Return the [x, y] coordinate for the center point of the cell that contains the specified text.  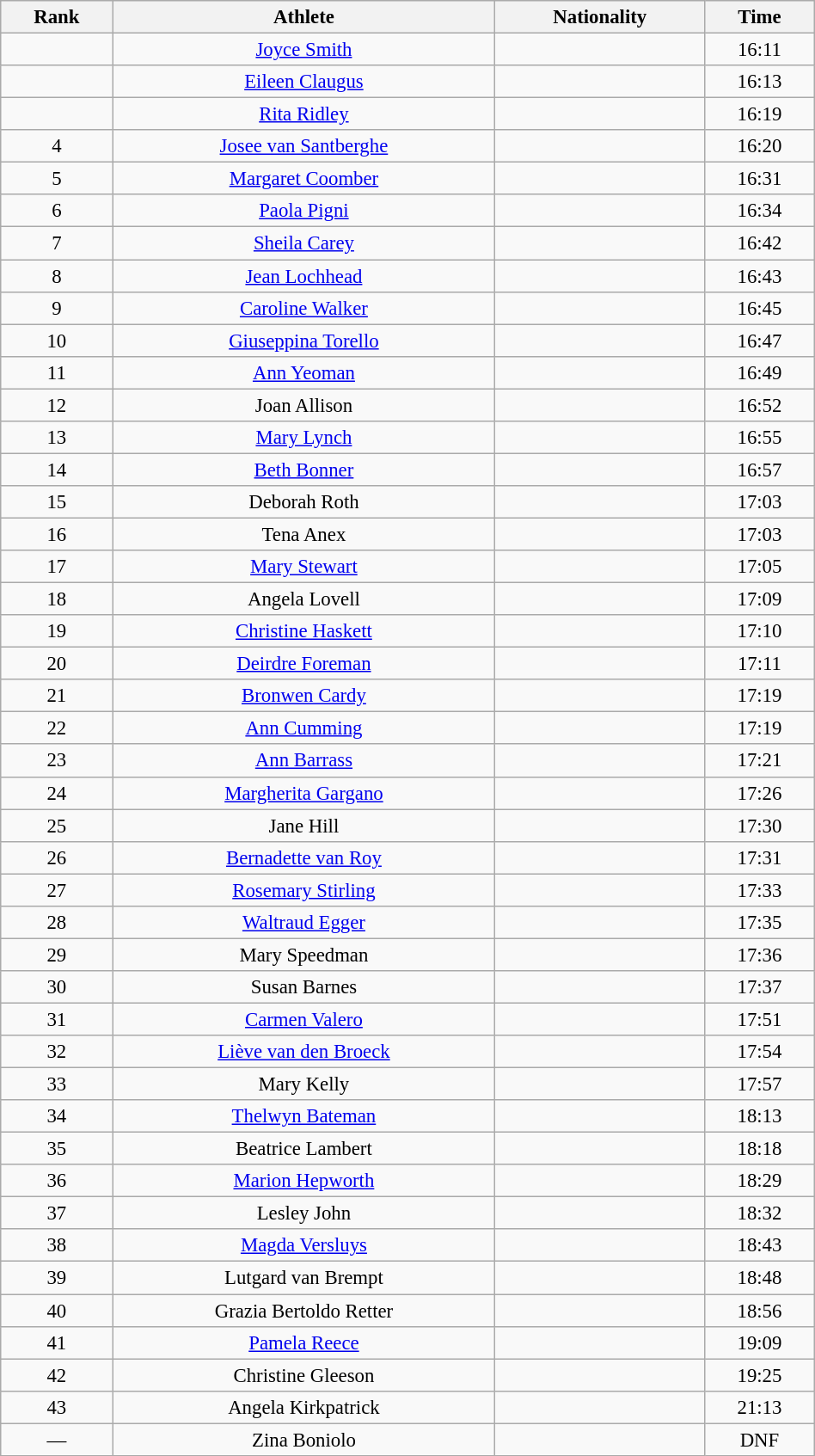
17:30 [760, 826]
Tena Anex [304, 534]
Rank [57, 17]
18:13 [760, 1116]
29 [57, 955]
32 [57, 1052]
18:32 [760, 1213]
38 [57, 1246]
Christine Haskett [304, 631]
26 [57, 857]
16:42 [760, 243]
16:57 [760, 470]
16:34 [760, 211]
Christine Gleeson [304, 1375]
18:43 [760, 1246]
Margaret Coomber [304, 179]
8 [57, 276]
41 [57, 1342]
Mary Speedman [304, 955]
Waltraud Egger [304, 923]
18:48 [760, 1278]
34 [57, 1116]
17:37 [760, 987]
21 [57, 696]
Ann Cumming [304, 728]
Jane Hill [304, 826]
17:05 [760, 567]
18:29 [760, 1181]
22 [57, 728]
33 [57, 1084]
12 [57, 405]
21:13 [760, 1407]
18:56 [760, 1311]
30 [57, 987]
4 [57, 146]
Joyce Smith [304, 50]
Pamela Reece [304, 1342]
Angela Kirkpatrick [304, 1407]
37 [57, 1213]
Magda Versluys [304, 1246]
Ann Yeoman [304, 372]
17:26 [760, 793]
Sheila Carey [304, 243]
16:31 [760, 179]
Giuseppina Torello [304, 341]
Jean Lochhead [304, 276]
17:09 [760, 599]
Josee van Santberghe [304, 146]
35 [57, 1149]
23 [57, 761]
Joan Allison [304, 405]
Zina Boniolo [304, 1440]
17:31 [760, 857]
17:10 [760, 631]
9 [57, 308]
28 [57, 923]
Bronwen Cardy [304, 696]
17:57 [760, 1084]
Ann Barrass [304, 761]
16:45 [760, 308]
19:25 [760, 1375]
17:33 [760, 890]
16:11 [760, 50]
18 [57, 599]
Thelwyn Bateman [304, 1116]
Deborah Roth [304, 502]
19:09 [760, 1342]
16:19 [760, 114]
Rosemary Stirling [304, 890]
16:43 [760, 276]
Lesley John [304, 1213]
Mary Lynch [304, 438]
13 [57, 438]
16:20 [760, 146]
14 [57, 470]
Beatrice Lambert [304, 1149]
36 [57, 1181]
18:18 [760, 1149]
10 [57, 341]
39 [57, 1278]
Margherita Gargano [304, 793]
Bernadette van Roy [304, 857]
Nationality [600, 17]
16 [57, 534]
Mary Kelly [304, 1084]
Angela Lovell [304, 599]
17:51 [760, 1019]
5 [57, 179]
42 [57, 1375]
17 [57, 567]
16:13 [760, 82]
17:11 [760, 664]
11 [57, 372]
Athlete [304, 17]
20 [57, 664]
Caroline Walker [304, 308]
27 [57, 890]
Eileen Claugus [304, 82]
25 [57, 826]
— [57, 1440]
Mary Stewart [304, 567]
Rita Ridley [304, 114]
31 [57, 1019]
24 [57, 793]
15 [57, 502]
40 [57, 1311]
17:35 [760, 923]
Time [760, 17]
Marion Hepworth [304, 1181]
16:52 [760, 405]
Carmen Valero [304, 1019]
43 [57, 1407]
17:36 [760, 955]
6 [57, 211]
Liève van den Broeck [304, 1052]
Paola Pigni [304, 211]
17:21 [760, 761]
19 [57, 631]
DNF [760, 1440]
Susan Barnes [304, 987]
Beth Bonner [304, 470]
Grazia Bertoldo Retter [304, 1311]
16:49 [760, 372]
Deirdre Foreman [304, 664]
17:54 [760, 1052]
16:47 [760, 341]
Lutgard van Brempt [304, 1278]
16:55 [760, 438]
7 [57, 243]
